Pinpoint the cell where the given text exists, returning its (X, Y) midpoint coordinate. 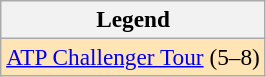
Legend (133, 19)
ATP Challenger Tour (5–8) (133, 57)
